Return (X, Y) of the center of cell containing provided text 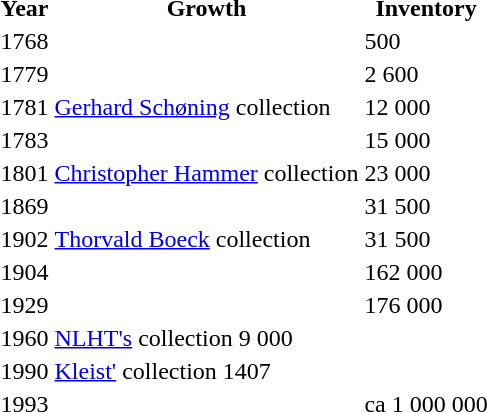
Kleist' collection 1407 (206, 371)
Thorvald Boeck collection (206, 239)
Christopher Hammer collection (206, 173)
NLHT's collection 9 000 (206, 338)
Gerhard Schøning collection (206, 107)
